Capture the cell that displays the provided text and extract its [X, Y] central coordinate. 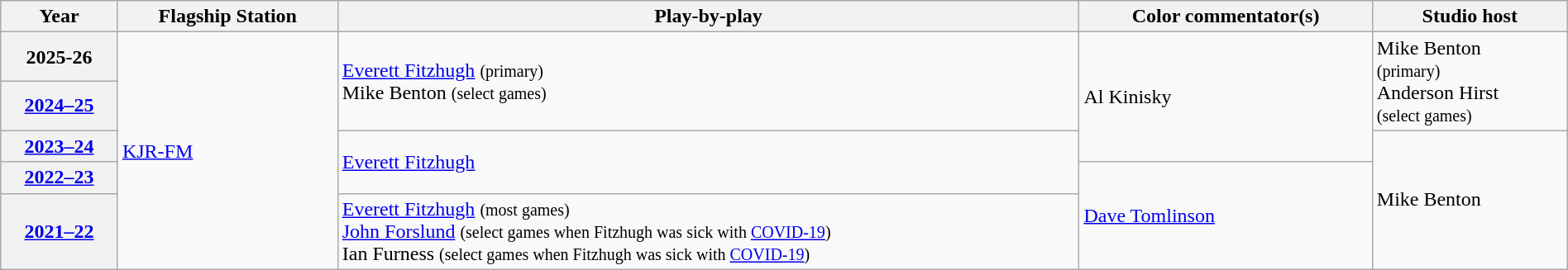
2022–23 [60, 178]
Mike Benton (primary)Anderson Hirst (select games) [1470, 81]
Mike Benton [1470, 200]
2023–24 [60, 146]
2025-26 [60, 57]
Year [60, 17]
2021–22 [60, 231]
Color commentator(s) [1226, 17]
2024–25 [60, 106]
Al Kinisky [1226, 97]
Play-by-play [708, 17]
KJR-FM [227, 150]
Dave Tomlinson [1226, 216]
Everett Fitzhugh [708, 162]
Flagship Station [227, 17]
Everett Fitzhugh (primary)Mike Benton (select games) [708, 81]
Studio host [1470, 17]
